Extract the (x, y) coordinate from the center of the cell holding the provided text.  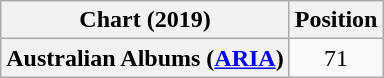
71 (336, 58)
Chart (2019) (145, 20)
Australian Albums (ARIA) (145, 58)
Position (336, 20)
